Locate the cell with the specified text and output its [x, y] center coordinate. 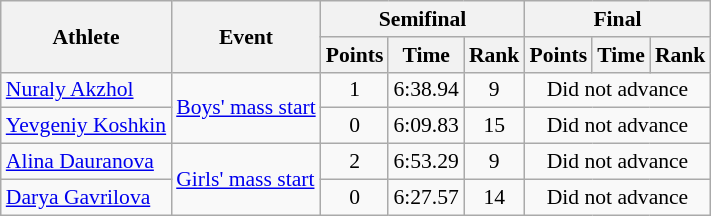
6:09.83 [426, 126]
Yevgeniy Koshkin [86, 126]
Alina Dauranova [86, 162]
Girls' mass start [246, 180]
14 [494, 197]
2 [355, 162]
6:53.29 [426, 162]
Event [246, 36]
15 [494, 126]
6:27.57 [426, 197]
Semifinal [423, 19]
6:38.94 [426, 90]
Final [617, 19]
Nuraly Akzhol [86, 90]
Boys' mass start [246, 108]
1 [355, 90]
Athlete [86, 36]
Darya Gavrilova [86, 197]
